Return the (X, Y) coordinate for the center point of the cell that contains the specified text.  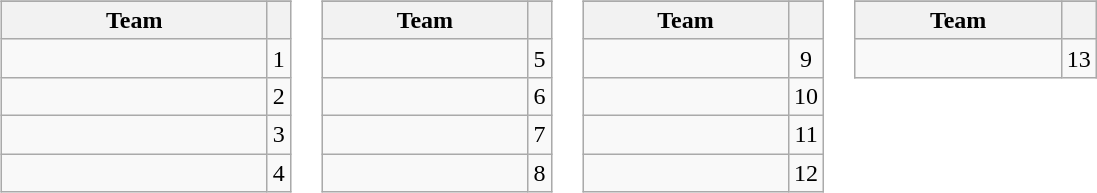
13 (1078, 58)
7 (540, 134)
2 (278, 96)
8 (540, 173)
12 (806, 173)
3 (278, 134)
9 (806, 58)
1 (278, 58)
4 (278, 173)
6 (540, 96)
5 (540, 58)
11 (806, 134)
10 (806, 96)
